Provide the (x, y) coordinate of the cell's center where the given text is located.  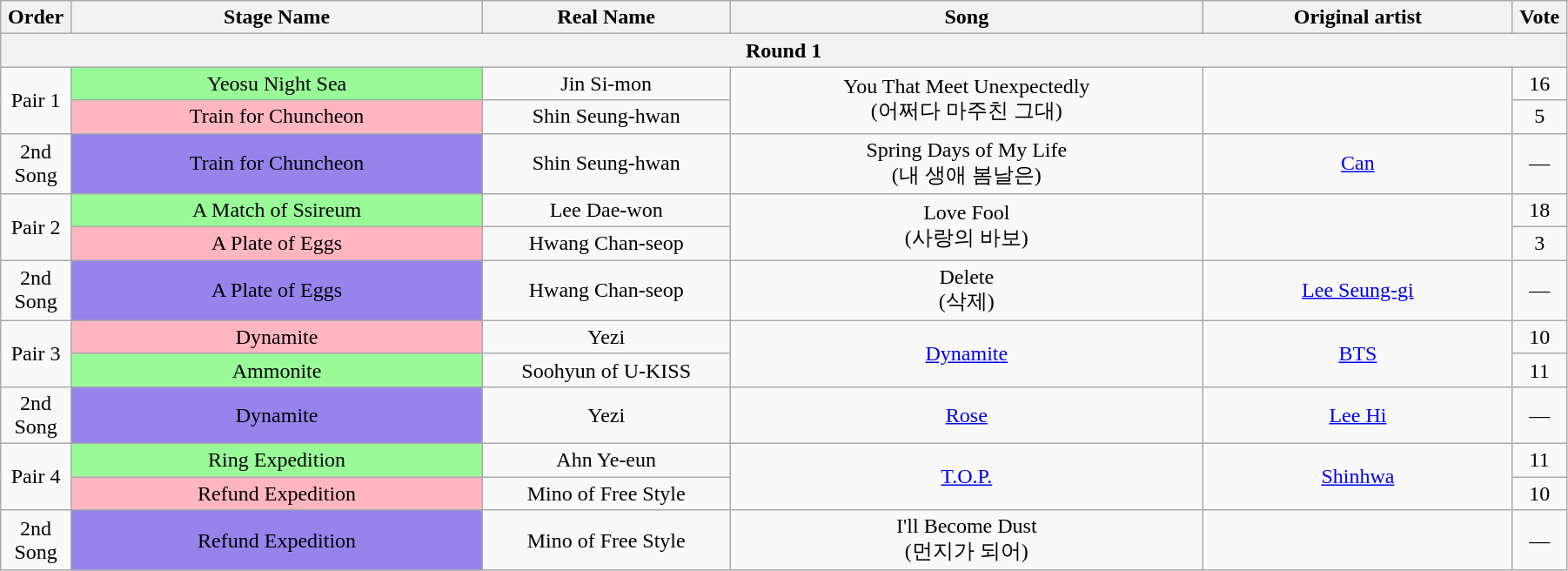
T.O.P. (967, 476)
You That Meet Unexpectedly(어쩌다 마주친 그대) (967, 100)
Delete(삭제) (967, 291)
Love Fool(사랑의 바보) (967, 227)
A Match of Ssireum (277, 211)
Lee Seung-gi (1357, 291)
I'll Become Dust(먼지가 되어) (967, 541)
Ahn Ye-eun (606, 460)
Lee Hi (1357, 414)
Pair 2 (37, 227)
3 (1540, 244)
Rose (967, 414)
Soohyun of U-KISS (606, 370)
Lee Dae-won (606, 211)
Order (37, 17)
Pair 1 (37, 100)
Round 1 (784, 50)
Can (1357, 164)
Stage Name (277, 17)
Original artist (1357, 17)
Song (967, 17)
Shinhwa (1357, 476)
Spring Days of My Life(내 생애 봄날은) (967, 164)
5 (1540, 117)
BTS (1357, 353)
16 (1540, 84)
18 (1540, 211)
Yeosu Night Sea (277, 84)
Ammonite (277, 370)
Pair 4 (37, 476)
Pair 3 (37, 353)
Jin Si-mon (606, 84)
Vote (1540, 17)
Real Name (606, 17)
Ring Expedition (277, 460)
